Scan for the cell matching the given text and deliver its (X, Y) coordinate at center. 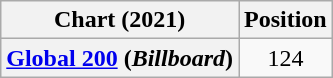
124 (285, 58)
Position (285, 20)
Chart (2021) (120, 20)
Global 200 (Billboard) (120, 58)
